Identify which cell holds the provided text, then report its [x, y] central coordinate. 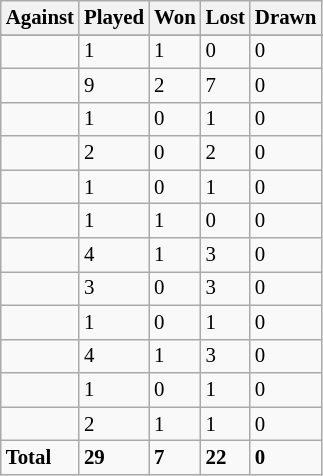
29 [114, 458]
9 [114, 85]
22 [226, 458]
Drawn [286, 18]
Lost [226, 18]
Played [114, 18]
Won [175, 18]
Total [40, 458]
Against [40, 18]
